Locate the cell with the specified text and output its [X, Y] center coordinate. 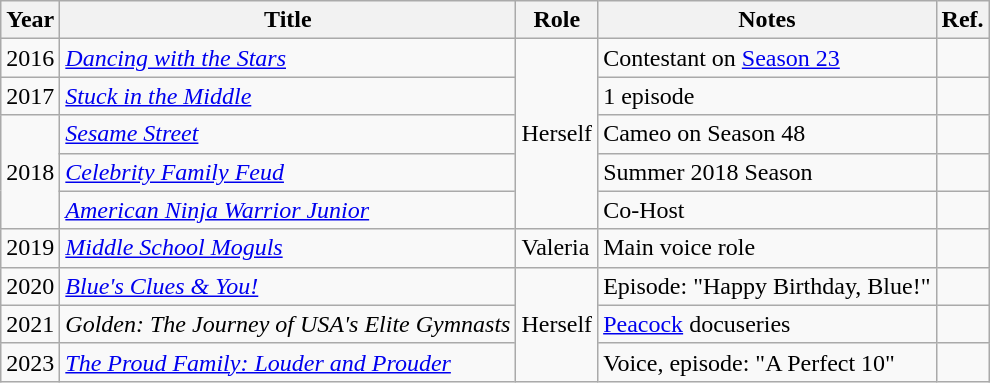
Sesame Street [288, 134]
2018 [30, 172]
Year [30, 20]
Cameo on Season 48 [767, 134]
Co-Host [767, 210]
2023 [30, 362]
2016 [30, 58]
Notes [767, 20]
Stuck in the Middle [288, 96]
American Ninja Warrior Junior [288, 210]
Golden: The Journey of USA's Elite Gymnasts [288, 324]
Blue's Clues & You! [288, 286]
Role [557, 20]
Summer 2018 Season [767, 172]
Ref. [962, 20]
Main voice role [767, 248]
Voice, episode: "A Perfect 10" [767, 362]
2019 [30, 248]
Episode: "Happy Birthday, Blue!" [767, 286]
Dancing with the Stars [288, 58]
Valeria [557, 248]
2017 [30, 96]
2021 [30, 324]
Middle School Moguls [288, 248]
Peacock docuseries [767, 324]
Title [288, 20]
Celebrity Family Feud [288, 172]
Contestant on Season 23 [767, 58]
1 episode [767, 96]
2020 [30, 286]
The Proud Family: Louder and Prouder [288, 362]
